Search for the cell housing the specified text and yield its (X, Y) center coordinate. 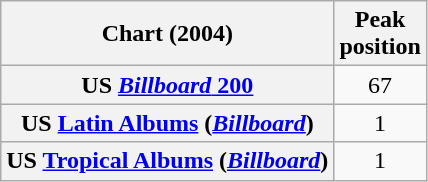
US Billboard 200 (168, 85)
Chart (2004) (168, 34)
US Tropical Albums (Billboard) (168, 161)
US Latin Albums (Billboard) (168, 123)
Peakposition (380, 34)
67 (380, 85)
